Detect which cell encompasses the target text, then output its [X, Y] center coordinate. 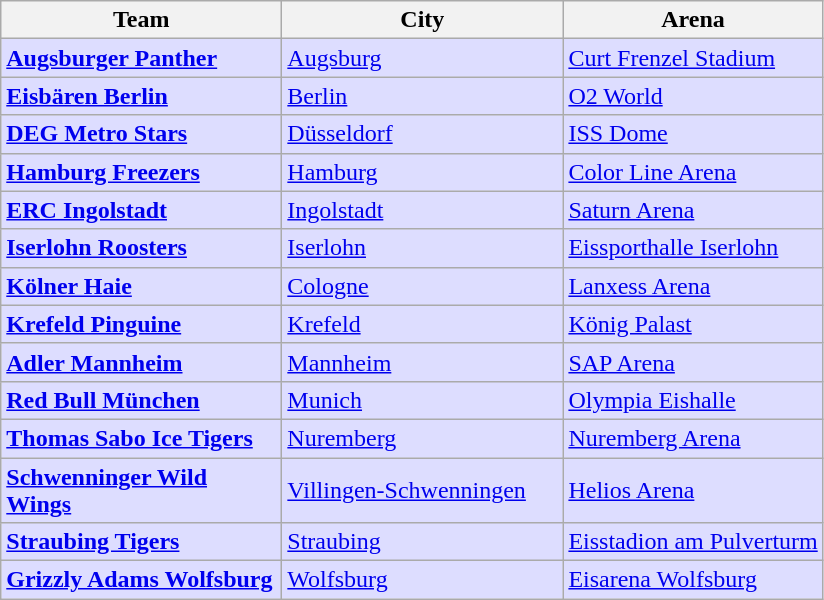
Schwenninger Wild Wings [142, 490]
Eisstadion am Pulverturm [693, 542]
Ingolstadt [422, 210]
Grizzly Adams Wolfsburg [142, 580]
Adler Mannheim [142, 362]
Curt Frenzel Stadium [693, 58]
Munich [422, 400]
ERC Ingolstadt [142, 210]
Hamburg Freezers [142, 172]
Eisbären Berlin [142, 96]
Augsburg [422, 58]
Wolfsburg [422, 580]
Saturn Arena [693, 210]
Eissporthalle Iserlohn [693, 248]
ISS Dome [693, 134]
Iserlohn [422, 248]
Helios Arena [693, 490]
Mannheim [422, 362]
Iserlohn Roosters [142, 248]
Eisarena Wolfsburg [693, 580]
SAP Arena [693, 362]
Kölner Haie [142, 286]
Berlin [422, 96]
Augsburger Panther [142, 58]
O2 World [693, 96]
DEG Metro Stars [142, 134]
Nuremberg [422, 438]
Color Line Arena [693, 172]
Krefeld Pinguine [142, 324]
Lanxess Arena [693, 286]
City [422, 20]
Red Bull München [142, 400]
Team [142, 20]
Thomas Sabo Ice Tigers [142, 438]
Düsseldorf [422, 134]
Krefeld [422, 324]
Nuremberg Arena [693, 438]
Straubing Tigers [142, 542]
Olympia Eishalle [693, 400]
Cologne [422, 286]
Arena [693, 20]
König Palast [693, 324]
Straubing [422, 542]
Hamburg [422, 172]
Villingen-Schwenningen [422, 490]
